Provide the [x, y] coordinate of the cell's center where the given text is located.  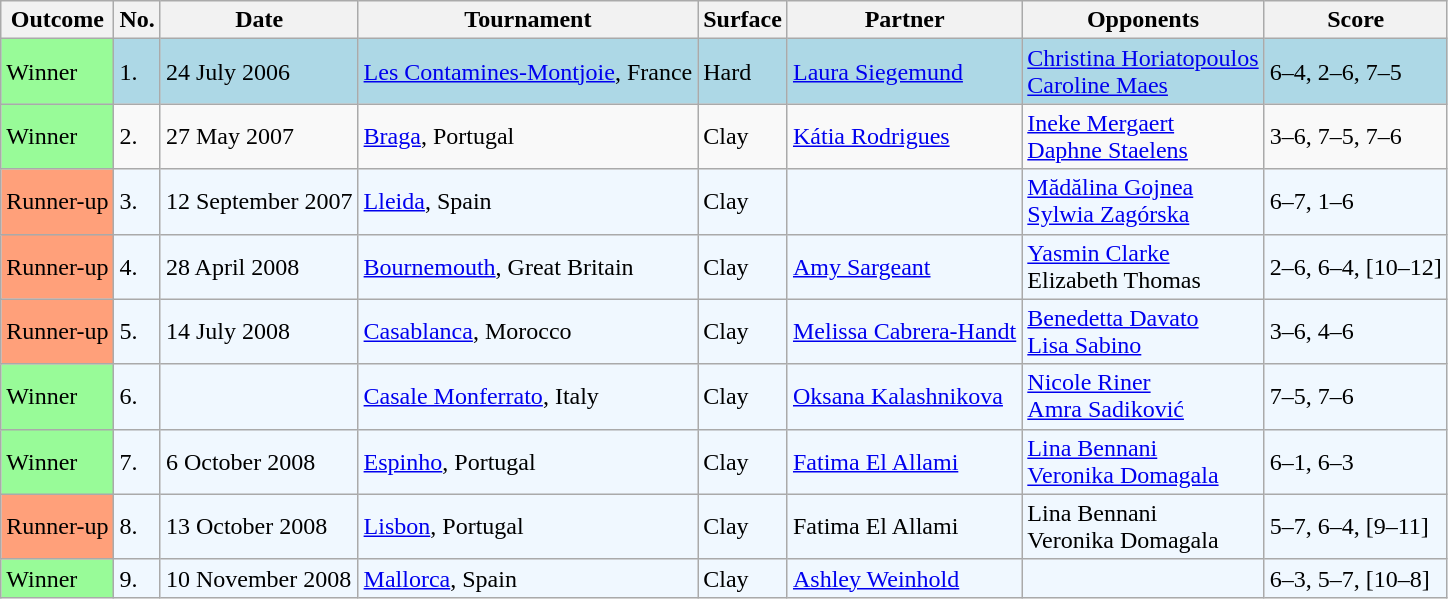
Braga, Portugal [528, 136]
Les Contamines-Montjoie, France [528, 72]
14 July 2008 [259, 332]
7. [137, 462]
Opponents [1143, 20]
Lisbon, Portugal [528, 526]
10 November 2008 [259, 578]
4. [137, 266]
6–1, 6–3 [1356, 462]
Benedetta Davato Lisa Sabino [1143, 332]
2. [137, 136]
Mădălina Gojnea Sylwia Zagórska [1143, 202]
6. [137, 396]
Oksana Kalashnikova [904, 396]
Christina Horiatopoulos Caroline Maes [1143, 72]
Hard [743, 72]
Yasmin Clarke Elizabeth Thomas [1143, 266]
Ashley Weinhold [904, 578]
5. [137, 332]
6 October 2008 [259, 462]
Espinho, Portugal [528, 462]
Kátia Rodrigues [904, 136]
Casale Monferrato, Italy [528, 396]
Amy Sargeant [904, 266]
Melissa Cabrera-Handt [904, 332]
Ineke Mergaert Daphne Staelens [1143, 136]
Score [1356, 20]
No. [137, 20]
Bournemouth, Great Britain [528, 266]
6–3, 5–7, [10–8] [1356, 578]
Casablanca, Morocco [528, 332]
13 October 2008 [259, 526]
3–6, 7–5, 7–6 [1356, 136]
6–4, 2–6, 7–5 [1356, 72]
7–5, 7–6 [1356, 396]
Outcome [58, 20]
27 May 2007 [259, 136]
1. [137, 72]
12 September 2007 [259, 202]
3–6, 4–6 [1356, 332]
Tournament [528, 20]
9. [137, 578]
Laura Siegemund [904, 72]
2–6, 6–4, [10–12] [1356, 266]
Lleida, Spain [528, 202]
Mallorca, Spain [528, 578]
Partner [904, 20]
24 July 2006 [259, 72]
8. [137, 526]
5–7, 6–4, [9–11] [1356, 526]
28 April 2008 [259, 266]
Nicole Riner Amra Sadiković [1143, 396]
Date [259, 20]
6–7, 1–6 [1356, 202]
3. [137, 202]
Surface [743, 20]
